Search for the cell housing the specified text and yield its [x, y] center coordinate. 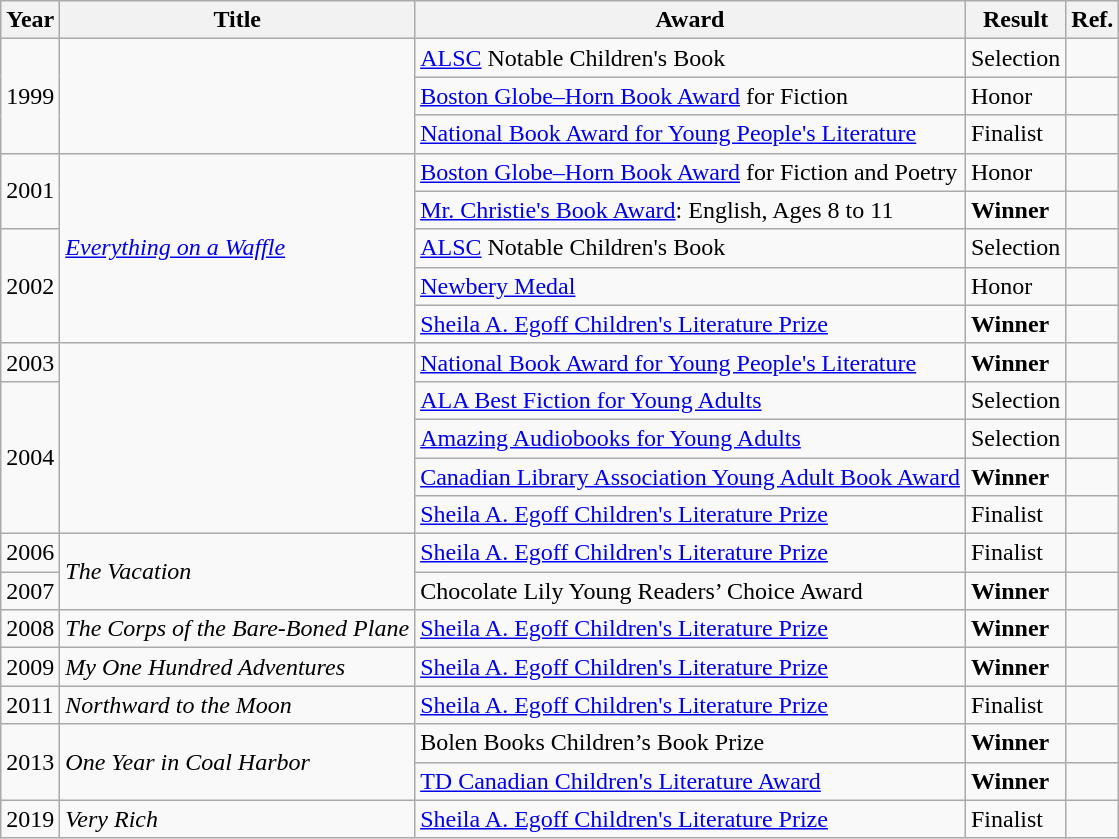
Result [1015, 20]
2003 [30, 362]
My One Hundred Adventures [238, 667]
ALA Best Fiction for Young Adults [690, 400]
2013 [30, 762]
Canadian Library Association Young Adult Book Award [690, 477]
The Corps of the Bare-Boned Plane [238, 629]
2007 [30, 591]
Northward to the Moon [238, 705]
1999 [30, 96]
Bolen Books Children’s Book Prize [690, 743]
Mr. Christie's Book Award: English, Ages 8 to 11 [690, 210]
Newbery Medal [690, 286]
TD Canadian Children's Literature Award [690, 781]
Title [238, 20]
2008 [30, 629]
Amazing Audiobooks for Young Adults [690, 438]
Year [30, 20]
2006 [30, 553]
Everything on a Waffle [238, 248]
2002 [30, 286]
2001 [30, 191]
Boston Globe–Horn Book Award for Fiction and Poetry [690, 172]
Ref. [1092, 20]
Boston Globe–Horn Book Award for Fiction [690, 96]
The Vacation [238, 572]
2019 [30, 819]
2011 [30, 705]
One Year in Coal Harbor [238, 762]
2004 [30, 457]
Chocolate Lily Young Readers’ Choice Award [690, 591]
2009 [30, 667]
Award [690, 20]
Very Rich [238, 819]
